Identify which cell holds the provided text, then report its [X, Y] central coordinate. 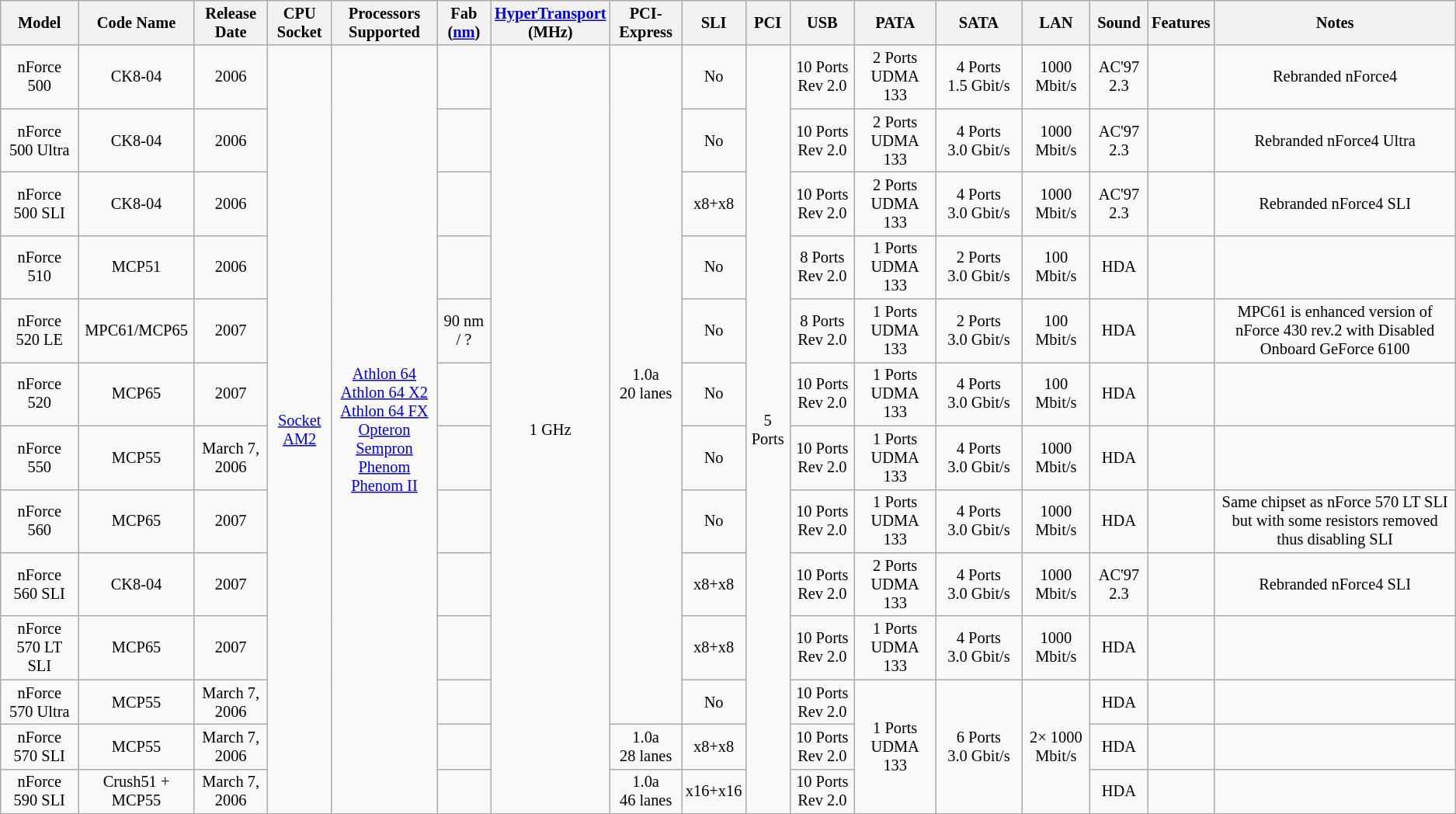
nForce 590 SLI [40, 791]
PCI [767, 23]
CPU Socket [300, 23]
nForce 500 Ultra [40, 141]
PATA [895, 23]
LAN [1056, 23]
MPC61 is enhanced version of nForce 430 rev.2 with Disabled Onboard GeForce 6100 [1334, 331]
MCP51 [137, 267]
nForce 520 LE [40, 331]
Model [40, 23]
2× 1000 Mbit/s [1056, 747]
MPC61/MCP65 [137, 331]
Release Date [231, 23]
Sound [1120, 23]
SATA [978, 23]
nForce 560 [40, 521]
nForce 520 [40, 394]
1.0a20 lanes [646, 384]
1.0a28 lanes [646, 746]
1.0a46 lanes [646, 791]
6 Ports 3.0 Gbit/s [978, 747]
nForce 570 SLI [40, 746]
Crush51 + MCP55 [137, 791]
x16+x16 [714, 791]
HyperTransport(MHz) [550, 23]
90 nm / ? [464, 331]
Same chipset as nForce 570 LT SLI but with some resistors removed thus disabling SLI [1334, 521]
nForce 500 [40, 77]
Rebranded nForce4 [1334, 77]
Features [1180, 23]
Athlon 64 Athlon 64 X2 Athlon 64 FX OpteronSempron PhenomPhenom II [384, 430]
PCI-Express [646, 23]
1 GHz [550, 430]
4 Ports 1.5 Gbit/s [978, 77]
USB [822, 23]
nForce 570 Ultra [40, 702]
Code Name [137, 23]
nForce 570 LT SLI [40, 648]
nForce 560 SLI [40, 584]
SLI [714, 23]
5 Ports [767, 430]
nForce 500 SLI [40, 203]
Fab(nm) [464, 23]
Rebranded nForce4 Ultra [1334, 141]
nForce 510 [40, 267]
nForce 550 [40, 457]
Notes [1334, 23]
Processors Supported [384, 23]
Socket AM2 [300, 430]
